Identify which cell holds the provided text, then report its [X, Y] central coordinate. 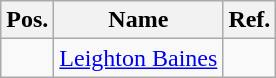
Leighton Baines [138, 58]
Pos. [28, 20]
Ref. [250, 20]
Name [138, 20]
